Provide the (x, y) coordinate of the cell's center where the given text is located.  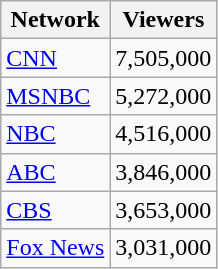
7,505,000 (164, 58)
ABC (56, 172)
5,272,000 (164, 96)
Fox News (56, 248)
CBS (56, 210)
NBC (56, 134)
Network (56, 20)
4,516,000 (164, 134)
3,653,000 (164, 210)
3,846,000 (164, 172)
Viewers (164, 20)
3,031,000 (164, 248)
MSNBC (56, 96)
CNN (56, 58)
